Scan for the cell matching the given text and deliver its (X, Y) coordinate at center. 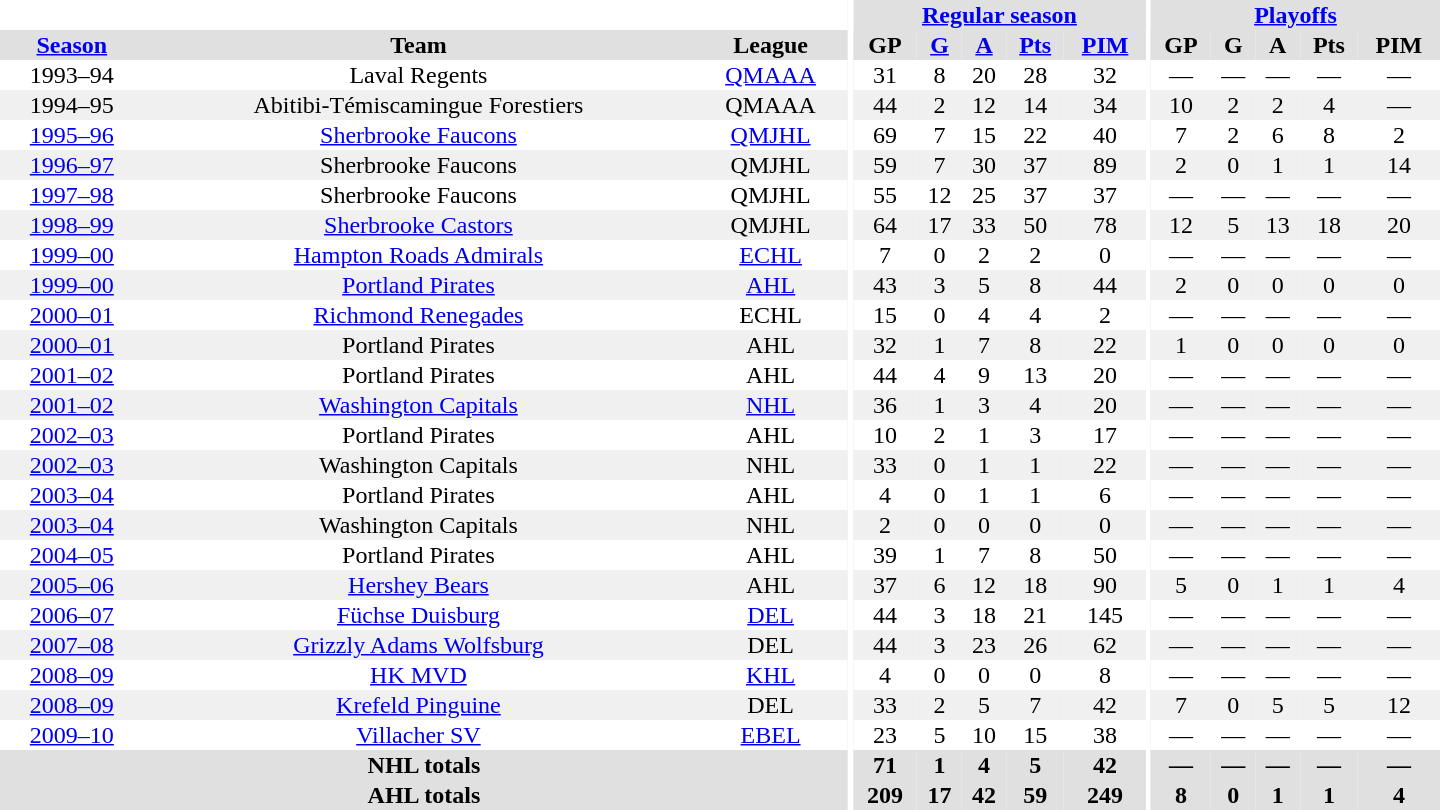
1996–97 (72, 165)
9 (984, 375)
145 (1105, 615)
Füchse Duisburg (419, 615)
40 (1105, 135)
EBEL (770, 735)
78 (1105, 225)
36 (885, 405)
Abitibi-Témiscamingue Forestiers (419, 105)
NHL totals (424, 765)
Regular season (1000, 15)
38 (1105, 735)
Hampton Roads Admirals (419, 255)
26 (1035, 645)
Richmond Renegades (419, 315)
1995–96 (72, 135)
43 (885, 285)
Grizzly Adams Wolfsburg (419, 645)
Playoffs (1296, 15)
2004–05 (72, 555)
AHL totals (424, 795)
Krefeld Pinguine (419, 705)
1997–98 (72, 195)
Laval Regents (419, 75)
90 (1105, 585)
Sherbrooke Castors (419, 225)
31 (885, 75)
55 (885, 195)
League (770, 45)
25 (984, 195)
Villacher SV (419, 735)
KHL (770, 675)
34 (1105, 105)
2005–06 (72, 585)
64 (885, 225)
HK MVD (419, 675)
71 (885, 765)
Team (419, 45)
39 (885, 555)
1993–94 (72, 75)
21 (1035, 615)
1998–99 (72, 225)
249 (1105, 795)
Hershey Bears (419, 585)
28 (1035, 75)
2006–07 (72, 615)
2007–08 (72, 645)
209 (885, 795)
1994–95 (72, 105)
30 (984, 165)
Season (72, 45)
2009–10 (72, 735)
89 (1105, 165)
62 (1105, 645)
69 (885, 135)
